Detect which cell encompasses the target text, then output its [x, y] center coordinate. 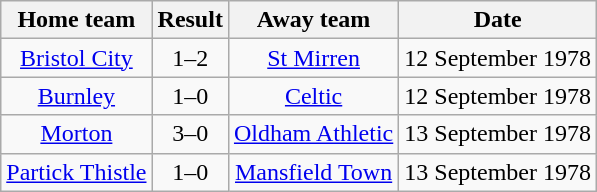
3–0 [190, 134]
Away team [313, 20]
Oldham Athletic [313, 134]
Result [190, 20]
Bristol City [76, 58]
1–2 [190, 58]
Date [498, 20]
Mansfield Town [313, 172]
St Mirren [313, 58]
Partick Thistle [76, 172]
Burnley [76, 96]
Morton [76, 134]
Home team [76, 20]
Celtic [313, 96]
